Locate the cell with the specified text and output its (x, y) center coordinate. 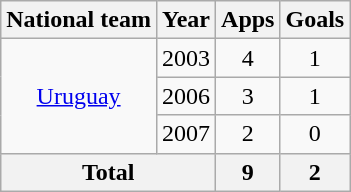
0 (315, 134)
Uruguay (79, 96)
2006 (186, 96)
2007 (186, 134)
Goals (315, 20)
Apps (248, 20)
Total (108, 172)
3 (248, 96)
Year (186, 20)
2003 (186, 58)
4 (248, 58)
National team (79, 20)
9 (248, 172)
